Pinpoint the cell where the given text exists, returning its [X, Y] midpoint coordinate. 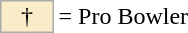
† [27, 16]
